Scan for the cell matching the given text and deliver its [x, y] coordinate at center. 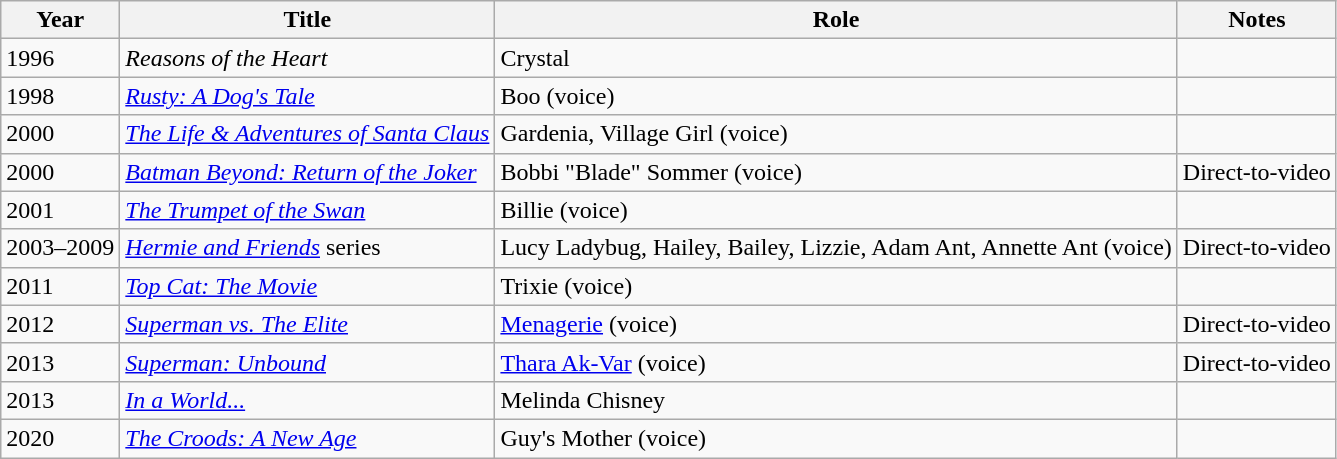
Gardenia, Village Girl (voice) [836, 134]
Batman Beyond: Return of the Joker [308, 172]
Title [308, 20]
The Croods: A New Age [308, 438]
The Life & Adventures of Santa Claus [308, 134]
1998 [60, 96]
Hermie and Friends series [308, 248]
Boo (voice) [836, 96]
Reasons of the Heart [308, 58]
Rusty: A Dog's Tale [308, 96]
Year [60, 20]
Billie (voice) [836, 210]
The Trumpet of the Swan [308, 210]
2003–2009 [60, 248]
Guy's Mother (voice) [836, 438]
Role [836, 20]
Lucy Ladybug, Hailey, Bailey, Lizzie, Adam Ant, Annette Ant (voice) [836, 248]
1996 [60, 58]
Menagerie (voice) [836, 324]
Thara Ak-Var (voice) [836, 362]
2011 [60, 286]
Trixie (voice) [836, 286]
Notes [1256, 20]
Crystal [836, 58]
2012 [60, 324]
Superman vs. The Elite [308, 324]
Top Cat: The Movie [308, 286]
2001 [60, 210]
Melinda Chisney [836, 400]
2020 [60, 438]
In a World... [308, 400]
Bobbi "Blade" Sommer (voice) [836, 172]
Superman: Unbound [308, 362]
